Return (x, y) of the center of cell containing provided text 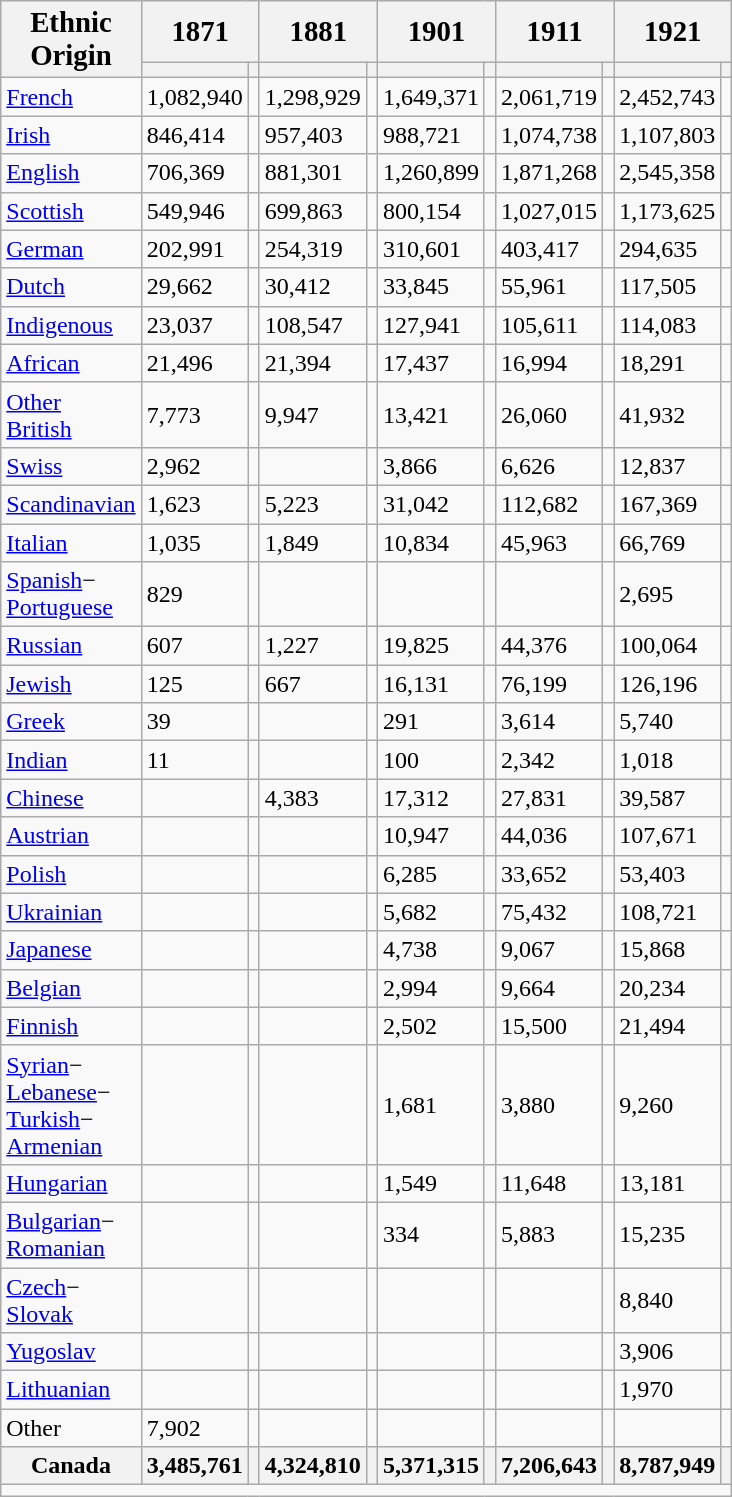
17,437 (430, 363)
1,227 (312, 646)
Swiss (71, 466)
126,196 (668, 684)
3,880 (548, 1104)
107,671 (668, 836)
9,260 (668, 1104)
Polish (71, 874)
2,452,743 (668, 97)
2,695 (668, 594)
1871 (200, 32)
1911 (554, 32)
1,298,929 (312, 97)
Other (71, 1428)
291 (430, 722)
800,154 (430, 211)
7,206,643 (548, 1466)
2,061,719 (548, 97)
105,611 (548, 325)
1,173,625 (668, 211)
Russian (71, 646)
Lithuanian (71, 1390)
127,941 (430, 325)
75,432 (548, 912)
53,403 (668, 874)
18,291 (668, 363)
846,414 (194, 135)
15,868 (668, 950)
1,549 (430, 1183)
881,301 (312, 173)
10,947 (430, 836)
45,963 (548, 543)
Belgian (71, 988)
1,623 (194, 504)
4,738 (430, 950)
8,840 (668, 1300)
1881 (318, 32)
16,994 (548, 363)
2,994 (430, 988)
5,883 (548, 1234)
334 (430, 1234)
4,324,810 (312, 1466)
294,635 (668, 249)
7,773 (194, 414)
11,648 (548, 1183)
16,131 (430, 684)
1,107,803 (668, 135)
Scandinavian (71, 504)
Greek (71, 722)
17,312 (430, 798)
10,834 (430, 543)
76,199 (548, 684)
9,947 (312, 414)
2,502 (430, 1026)
30,412 (312, 287)
Italian (71, 543)
29,662 (194, 287)
20,234 (668, 988)
Spanish−Portuguese (71, 594)
33,652 (548, 874)
31,042 (430, 504)
Dutch (71, 287)
Japanese (71, 950)
3,614 (548, 722)
44,036 (548, 836)
Indigenous (71, 325)
13,421 (430, 414)
4,383 (312, 798)
15,235 (668, 1234)
5,740 (668, 722)
Syrian−Lebanese−Turkish−Armenian (71, 1104)
1,035 (194, 543)
1,074,738 (548, 135)
OtherBritish (71, 414)
6,285 (430, 874)
1,681 (430, 1104)
15,500 (548, 1026)
EthnicOrigin (71, 40)
2,545,358 (668, 173)
829 (194, 594)
Austrian (71, 836)
Indian (71, 760)
1921 (673, 32)
55,961 (548, 287)
21,494 (668, 1026)
3,485,761 (194, 1466)
13,181 (668, 1183)
7,902 (194, 1428)
Irish (71, 135)
112,682 (548, 504)
202,991 (194, 249)
9,664 (548, 988)
Canada (71, 1466)
1,970 (668, 1390)
549,946 (194, 211)
21,496 (194, 363)
1,027,015 (548, 211)
Yugoslav (71, 1352)
Finnish (71, 1026)
66,769 (668, 543)
6,626 (548, 466)
114,083 (668, 325)
Jewish (71, 684)
699,863 (312, 211)
44,376 (548, 646)
26,060 (548, 414)
254,319 (312, 249)
108,721 (668, 912)
Hungarian (71, 1183)
100,064 (668, 646)
23,037 (194, 325)
1,649,371 (430, 97)
108,547 (312, 325)
Bulgarian−Romanian (71, 1234)
German (71, 249)
English (71, 173)
1901 (436, 32)
French (71, 97)
5,223 (312, 504)
1,082,940 (194, 97)
Ukrainian (71, 912)
2,962 (194, 466)
39 (194, 722)
27,831 (548, 798)
667 (312, 684)
3,866 (430, 466)
957,403 (312, 135)
1,871,268 (548, 173)
5,371,315 (430, 1466)
1,018 (668, 760)
33,845 (430, 287)
125 (194, 684)
988,721 (430, 135)
5,682 (430, 912)
310,601 (430, 249)
41,932 (668, 414)
Scottish (71, 211)
11 (194, 760)
1,260,899 (430, 173)
9,067 (548, 950)
12,837 (668, 466)
607 (194, 646)
1,849 (312, 543)
Chinese (71, 798)
Czech−Slovak (71, 1300)
39,587 (668, 798)
117,505 (668, 287)
167,369 (668, 504)
African (71, 363)
8,787,949 (668, 1466)
2,342 (548, 760)
3,906 (668, 1352)
21,394 (312, 363)
403,417 (548, 249)
19,825 (430, 646)
100 (430, 760)
706,369 (194, 173)
